Find where the given text appears and provide that cell's center as [x, y] coordinate. 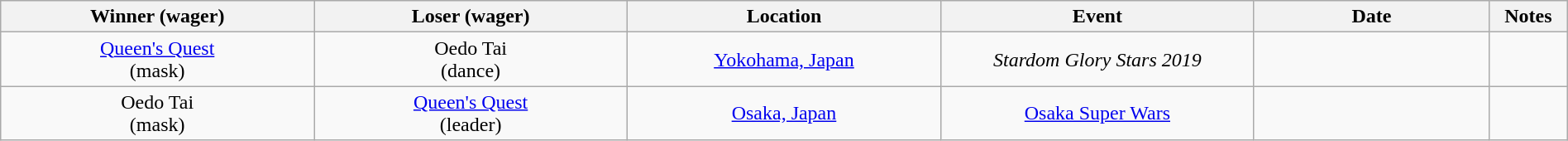
Oedo Tai (dance) [471, 60]
Winner (wager) [157, 17]
Osaka, Japan [784, 113]
Loser (wager) [471, 17]
Queen's Quest (leader) [471, 113]
Yokohama, Japan [784, 60]
Osaka Super Wars [1097, 113]
Date [1371, 17]
Event [1097, 17]
Queen's Quest (mask) [157, 60]
Location [784, 17]
Notes [1528, 17]
Oedo Tai (mask) [157, 113]
Stardom Glory Stars 2019 [1097, 60]
